Find where the given text appears and provide that cell's center as [X, Y] coordinate. 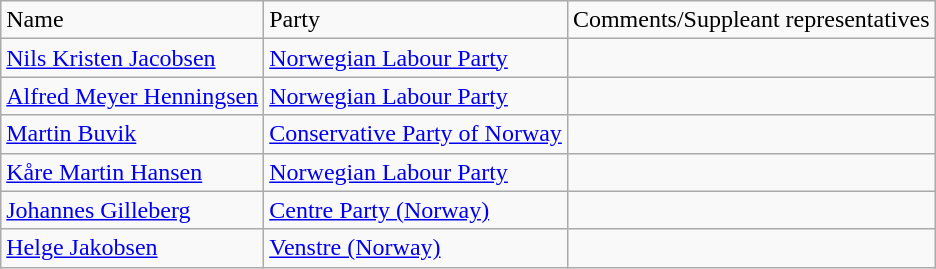
Name [132, 20]
Conservative Party of Norway [416, 134]
Venstre (Norway) [416, 248]
Centre Party (Norway) [416, 210]
Nils Kristen Jacobsen [132, 58]
Martin Buvik [132, 134]
Party [416, 20]
Kåre Martin Hansen [132, 172]
Helge Jakobsen [132, 248]
Alfred Meyer Henningsen [132, 96]
Johannes Gilleberg [132, 210]
Comments/Suppleant representatives [751, 20]
